From the cell containing the given text, extract its center point as [x, y] coordinate. 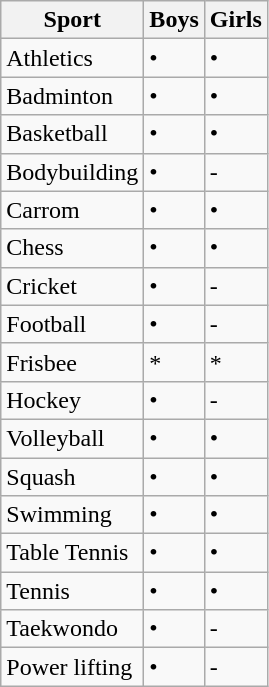
Taekwondo [72, 629]
Swimming [72, 515]
Athletics [72, 58]
Chess [72, 248]
Bodybuilding [72, 172]
Power lifting [72, 667]
Badminton [72, 96]
Frisbee [72, 362]
Tennis [72, 591]
Carrom [72, 210]
Basketball [72, 134]
Boys [174, 20]
Girls [236, 20]
Hockey [72, 400]
Sport [72, 20]
Football [72, 324]
Squash [72, 477]
Volleyball [72, 438]
Cricket [72, 286]
Table Tennis [72, 553]
